For the text-containing cell, return its midpoint in (X, Y) coordinate format. 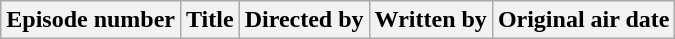
Original air date (584, 20)
Episode number (91, 20)
Title (210, 20)
Written by (430, 20)
Directed by (304, 20)
